Pinpoint the cell where the given text exists, returning its (X, Y) midpoint coordinate. 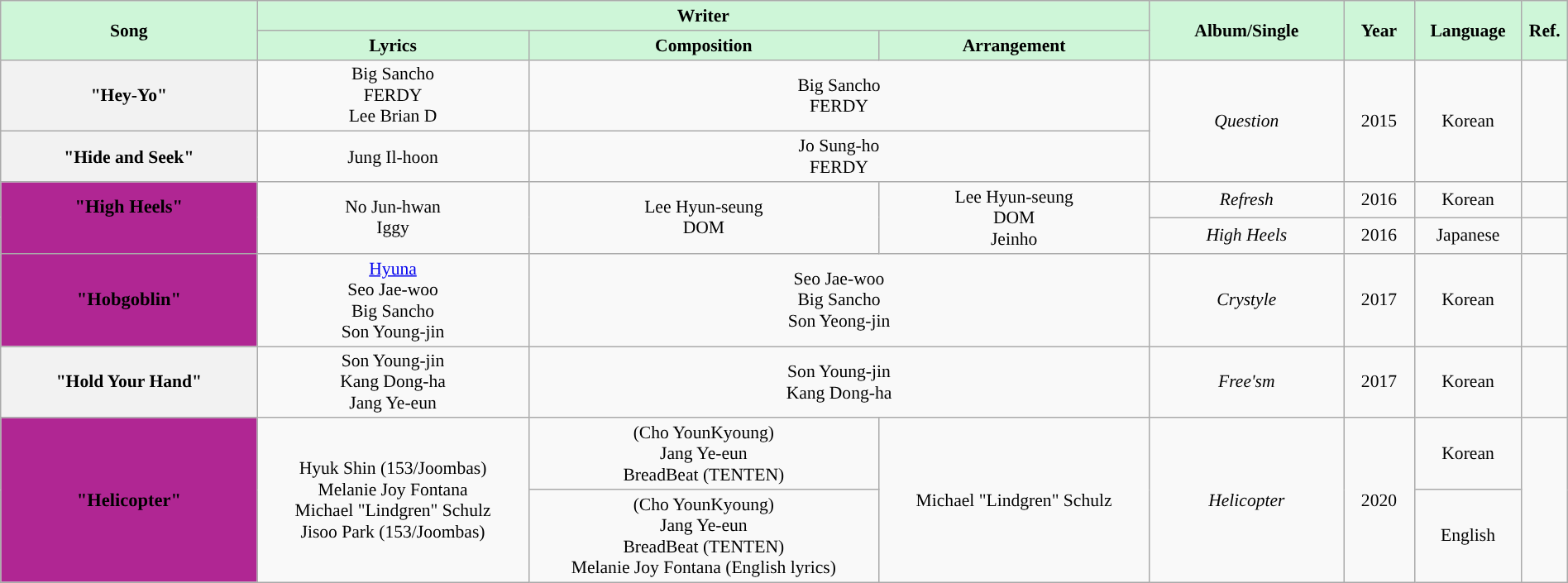
(Cho YounKyoung)Jang Ye-eunBreadBeat (TENTEN) (703, 453)
Jung Il-hoon (393, 157)
Song (129, 30)
"Hey-Yo" (129, 96)
Japanese (1468, 235)
Language (1468, 30)
"High Heels" (129, 218)
Composition (703, 45)
Michael "Lindgren" Schulz (1014, 499)
Lee Hyun-seung DOM Jeinho (1014, 218)
"Hobgoblin" (129, 299)
Hyuk Shin (153/Joombas)Melanie Joy FontanaMichael "Lindgren" SchulzJisoo Park (153/Joombas) (393, 499)
Year (1379, 30)
Refresh (1247, 200)
Big Sancho FERDY (839, 96)
Jo Sung-ho FERDY (839, 157)
Arrangement (1014, 45)
No Jun-hwan Iggy (393, 218)
English (1468, 536)
(Cho YounKyoung)Jang Ye-eunBreadBeat (TENTEN)Melanie Joy Fontana (English lyrics) (703, 536)
Seo Jae-woo Big Sancho Son Yeong-jin (839, 299)
Son Young-jin Kang Dong-ha Jang Ye-eun (393, 382)
Ref. (1545, 30)
Free'sm (1247, 382)
Lee Hyun-seung DOM (703, 218)
Hyuna Seo Jae-woo Big Sancho Son Young-jin (393, 299)
High Heels (1247, 235)
2020 (1379, 499)
Question (1247, 121)
Lyrics (393, 45)
Big Sancho FERDY Lee Brian D (393, 96)
"Hide and Seek" (129, 157)
"Helicopter" (129, 499)
Crystyle (1247, 299)
Son Young-jin Kang Dong-ha (839, 382)
2015 (1379, 121)
Album/Single (1247, 30)
Writer (703, 16)
"Hold Your Hand" (129, 382)
Helicopter (1247, 499)
